Identify which cell holds the provided text, then report its (X, Y) central coordinate. 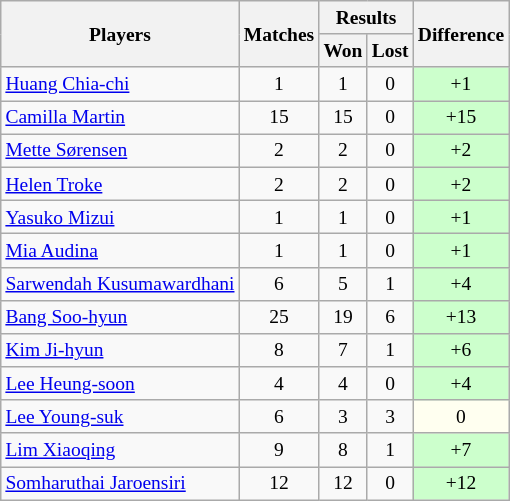
+15 (461, 118)
Yasuko Mizui (120, 216)
Camilla Martin (120, 118)
+6 (461, 350)
Lee Heung-soon (120, 384)
9 (279, 450)
Kim Ji-hyun (120, 350)
Huang Chia-chi (120, 84)
Players (120, 34)
Results (366, 18)
Helen Troke (120, 184)
19 (343, 316)
Lee Young-suk (120, 416)
Lost (390, 50)
+7 (461, 450)
7 (343, 350)
Matches (279, 34)
Mia Audina (120, 250)
Lim Xiaoqing (120, 450)
+13 (461, 316)
Sarwendah Kusumawardhani (120, 284)
Won (343, 50)
Mette Sørensen (120, 150)
25 (279, 316)
Difference (461, 34)
Somharuthai Jaroensiri (120, 484)
Bang Soo-hyun (120, 316)
5 (343, 284)
+12 (461, 484)
